Pinpoint the cell where the given text exists, returning its [X, Y] midpoint coordinate. 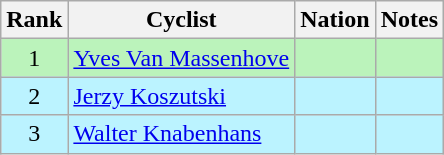
Jerzy Koszutski [182, 96]
Walter Knabenhans [182, 134]
Notes [409, 20]
Yves Van Massenhove [182, 58]
Nation [335, 20]
3 [34, 134]
2 [34, 96]
1 [34, 58]
Cyclist [182, 20]
Rank [34, 20]
